Extract the [X, Y] coordinate from the center of the cell holding the provided text.  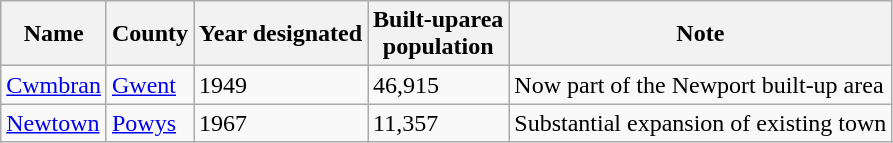
Name [54, 34]
Year designated [281, 34]
Note [700, 34]
Powys [150, 123]
1967 [281, 123]
County [150, 34]
Built‑uparea population [438, 34]
Substantial expansion of existing town [700, 123]
46,915 [438, 85]
Newtown [54, 123]
1949 [281, 85]
Cwmbran [54, 85]
Now part of the Newport built-up area [700, 85]
Gwent [150, 85]
11,357 [438, 123]
